Pinpoint the cell where the given text exists, returning its (X, Y) midpoint coordinate. 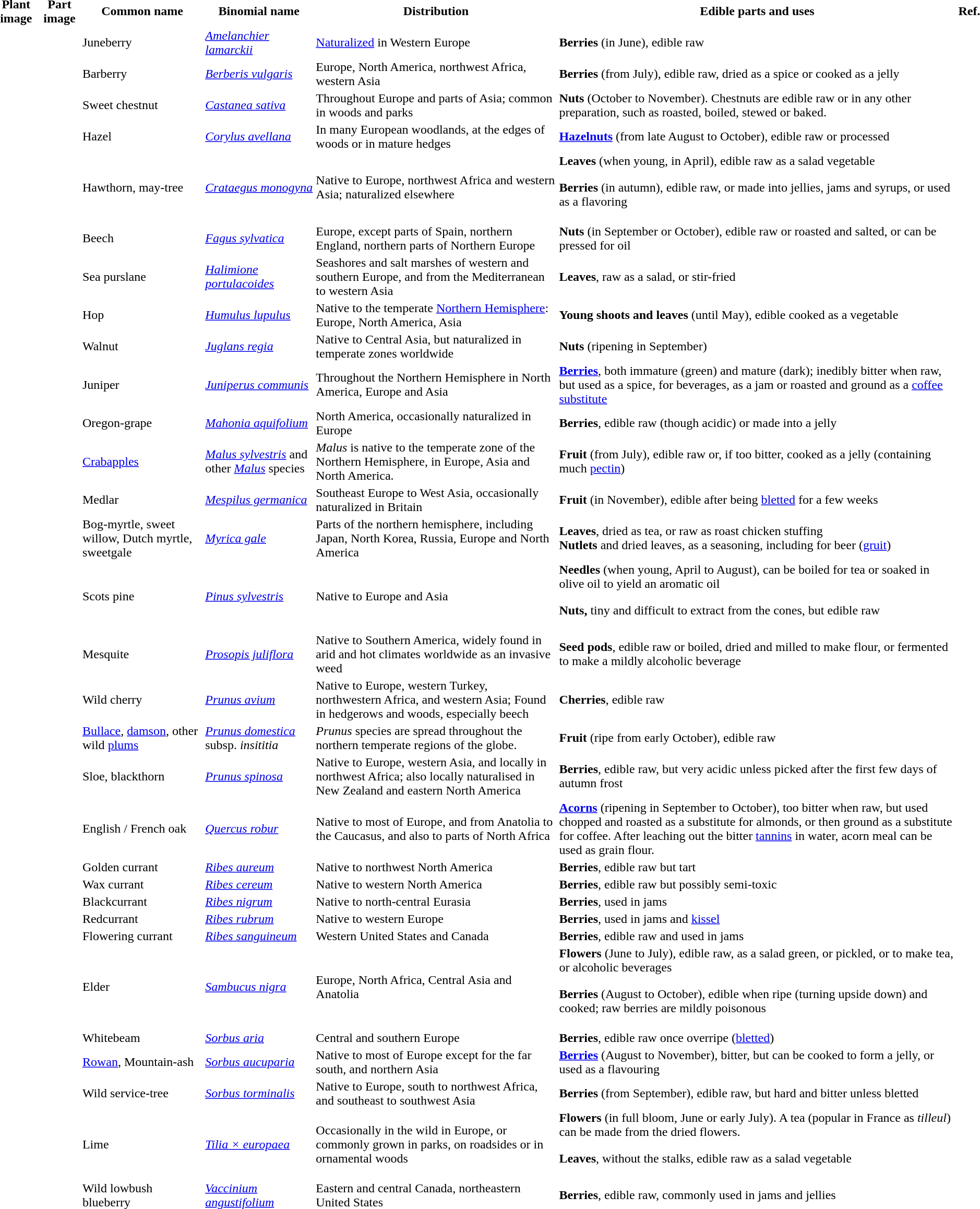
Prunus spinosa (259, 776)
Myrica gale (259, 538)
Sea purslane (142, 277)
Malus sylvestris and other Malus species (259, 461)
Crataegus monogyna (259, 187)
Prunus avium (259, 700)
Parts of the northern hemisphere, including Japan, North Korea, Russia, Europe and North America (436, 538)
Rowan, Mountain-ash (142, 1062)
Lime (142, 1144)
Leaves, raw as a salad, or stir-fried (757, 277)
Sweet chestnut (142, 105)
Naturalized in Western Europe (436, 43)
In many European woodlands, at the edges of woods or in mature hedges (436, 137)
Throughout Europe and parts of Asia; common in woods and parks (436, 105)
Berries, edible raw, but very acidic unless picked after the first few days of autumn frost (757, 776)
Amelanchier lamarckii (259, 43)
Native to Europe and Asia (436, 596)
Flowering currant (142, 936)
Elder (142, 987)
Sambucus nigra (259, 987)
Native to Southern America, widely found in arid and hot climates worldwide as an invasive weed (436, 654)
Prunus species are spread throughout the northern temperate regions of the globe. (436, 738)
Sorbus torminalis (259, 1093)
Golden currant (142, 867)
Wild service-tree (142, 1093)
Berries, edible raw once overripe (bletted) (757, 1038)
Ribes aureum (259, 867)
Hazel (142, 137)
Native to Europe, south to northwest Africa, and southeast to southwest Asia (436, 1093)
Native to Europe, western Asia, and locally in northwest Africa; also locally naturalised in New Zealand and eastern North America (436, 776)
Sorbus aucuparia (259, 1062)
Berries (from September), edible raw, but hard and bitter unless bletted (757, 1093)
Central and southern Europe (436, 1038)
Ribes nigrum (259, 902)
Castanea sativa (259, 105)
Berries, edible raw and used in jams (757, 936)
Juneberry (142, 43)
Mesquite (142, 654)
Ribes rubrum (259, 919)
Leaves, dried as tea, or raw as roast chicken stuffingNutlets and dried leaves, as a seasoning, including for beer (gruit) (757, 538)
Fruit (in November), edible after being bletted for a few weeks (757, 500)
Native to north-central Eurasia (436, 902)
Hazelnuts (from late August to October), edible raw or processed (757, 137)
Berries (from July), edible raw, dried as a spice or cooked as a jelly (757, 74)
Nuts (in September or October), edible raw or roasted and salted, or can be pressed for oil (757, 238)
Corylus avellana (259, 137)
Pinus sylvestris (259, 596)
Malus is native to the temperate zone of the Northern Hemisphere, in Europe, Asia and North America. (436, 461)
Ribes sanguineum (259, 936)
Humulus lupulus (259, 315)
Occasionally in the wild in Europe, or commonly grown in parks, on roadsides or in ornamental woods (436, 1144)
Hop (142, 315)
Redcurrant (142, 919)
Berries, used in jams and kissel (757, 919)
Throughout the Northern Hemisphere in North America, Europe and Asia (436, 385)
Mahonia aquifolium (259, 423)
Native to northwest North America (436, 867)
Prosopis juliflora (259, 654)
Quercus robur (259, 829)
Native to Europe, western Turkey, northwestern Africa, and western Asia; Found in hedgerows and woods, especially beech (436, 700)
Blackcurrant (142, 902)
Juniper (142, 385)
Native to the temperate Northern Hemisphere: Europe, North America, Asia (436, 315)
Native to Europe, northwest Africa and western Asia; naturalized elsewhere (436, 187)
Sorbus aria (259, 1038)
Berries (August to November), bitter, but can be cooked to form a jelly, or used as a flavouring (757, 1062)
Walnut (142, 347)
Fruit (ripe from early October), edible raw (757, 738)
Seed pods, edible raw or boiled, dried and milled to make flour, or fermented to make a mildly alcoholic beverage (757, 654)
Native to most of Europe, and from Anatolia to the Caucasus, and also to parts of North Africa (436, 829)
Berries, edible raw (though acidic) or made into a jelly (757, 423)
Bullace, damson, other wild plums (142, 738)
Native to most of Europe except for the far south, and northern Asia (436, 1062)
Tilia × europaea (259, 1144)
Europe, North America, northwest Africa, western Asia (436, 74)
Barberry (142, 74)
Native to western Europe (436, 919)
Medlar (142, 500)
Bog-myrtle, sweet willow, Dutch myrtle, sweetgale (142, 538)
Whitebeam (142, 1038)
Europe, North Africa, Central Asia and Anatolia (436, 987)
Prunus domestica subsp. insititia (259, 738)
Juniperus communis (259, 385)
Wax currant (142, 884)
Oregon-grape (142, 423)
English / French oak (142, 829)
Beech (142, 238)
Europe, except parts of Spain, northern England, northern parts of Northern Europe (436, 238)
Fagus sylvatica (259, 238)
Juglans regia (259, 347)
Young shoots and leaves (until May), edible cooked as a vegetable (757, 315)
Native to Central Asia, but naturalized in temperate zones worldwide (436, 347)
Fruit (from July), edible raw or, if too bitter, cooked as a jelly (containing much pectin) (757, 461)
Halimione portulacoides (259, 277)
Hawthorn, may-tree (142, 187)
Scots pine (142, 596)
Berberis vulgaris (259, 74)
Nuts (October to November). Chestnuts are edible raw or in any other preparation, such as roasted, boiled, stewed or baked. (757, 105)
Seashores and salt marshes of western and southern Europe, and from the Mediterranean to western Asia (436, 277)
Berries (in June), edible raw (757, 43)
Wild cherry (142, 700)
Mespilus germanica (259, 500)
North America, occasionally naturalized in Europe (436, 423)
Sloe, blackthorn (142, 776)
Native to western North America (436, 884)
Cherries, edible raw (757, 700)
Berries, edible raw but tart (757, 867)
Nuts (ripening in September) (757, 347)
Western United States and Canada (436, 936)
Crabapples (142, 461)
Ribes cereum (259, 884)
Southeast Europe to West Asia, occasionally naturalized in Britain (436, 500)
Berries, used in jams (757, 902)
Berries, edible raw but possibly semi-toxic (757, 884)
